For the text-containing cell, return its midpoint in (X, Y) coordinate format. 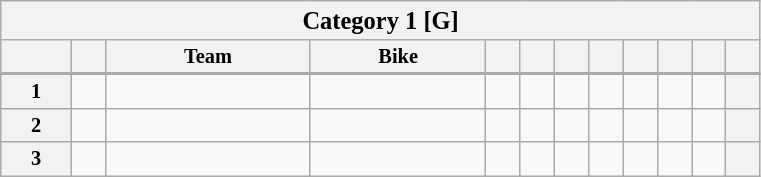
1 (36, 91)
Team (208, 57)
Category 1 [G] (381, 20)
2 (36, 125)
Bike (398, 57)
3 (36, 159)
